Detect which cell encompasses the target text, then output its [x, y] center coordinate. 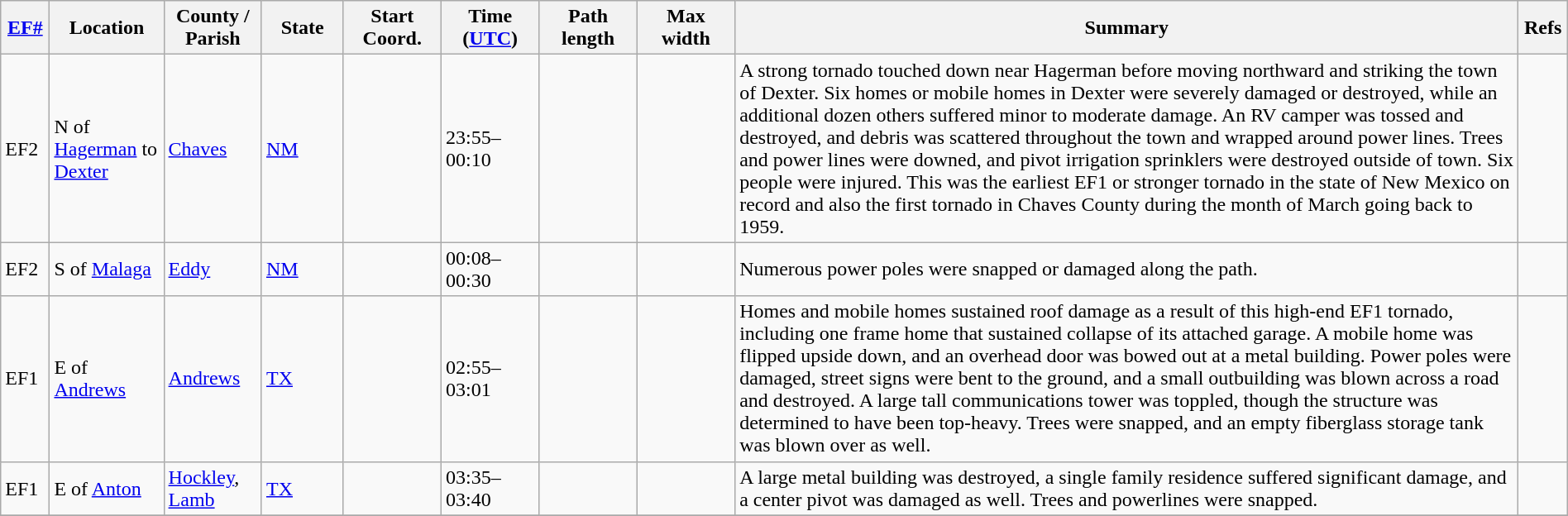
County / Parish [213, 28]
E of Andrews [107, 379]
Refs [1543, 28]
03:35–03:40 [490, 488]
Eddy [213, 270]
Numerous power poles were snapped or damaged along the path. [1126, 270]
N of Hagerman to Dexter [107, 149]
S of Malaga [107, 270]
Hockley, Lamb [213, 488]
Max width [686, 28]
E of Anton [107, 488]
Start Coord. [392, 28]
EF# [25, 28]
Chaves [213, 149]
Path length [588, 28]
Andrews [213, 379]
State [303, 28]
Location [107, 28]
23:55–00:10 [490, 149]
02:55–03:01 [490, 379]
Summary [1126, 28]
Time (UTC) [490, 28]
00:08–00:30 [490, 270]
